Return the (X, Y) coordinate for the center point of the cell that contains the specified text.  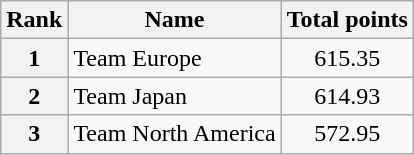
1 (34, 58)
3 (34, 134)
Total points (347, 20)
615.35 (347, 58)
Team North America (174, 134)
2 (34, 96)
Team Japan (174, 96)
Team Europe (174, 58)
614.93 (347, 96)
Rank (34, 20)
572.95 (347, 134)
Name (174, 20)
